Return [x, y] of the center of cell containing provided text 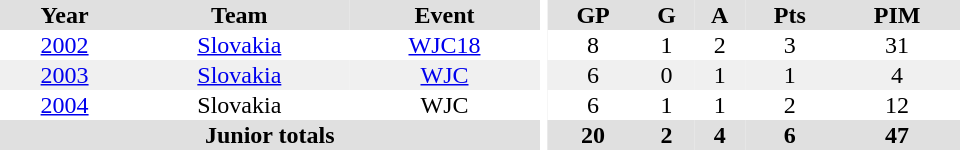
A [720, 15]
G [666, 15]
20 [593, 135]
Pts [790, 15]
31 [897, 45]
Year [64, 15]
12 [897, 105]
2004 [64, 105]
GP [593, 15]
8 [593, 45]
PIM [897, 15]
2002 [64, 45]
3 [790, 45]
0 [666, 75]
WJC18 [445, 45]
Team [239, 15]
2003 [64, 75]
47 [897, 135]
Event [445, 15]
Junior totals [270, 135]
